Search for the cell housing the specified text and yield its [x, y] center coordinate. 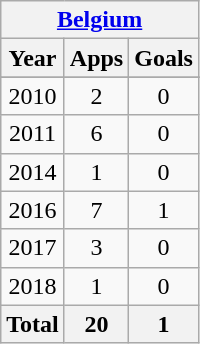
20 [96, 324]
Year [33, 58]
Total [33, 324]
2011 [33, 134]
6 [96, 134]
2010 [33, 96]
2017 [33, 248]
2016 [33, 210]
7 [96, 210]
3 [96, 248]
Goals [164, 58]
2014 [33, 172]
2 [96, 96]
2018 [33, 286]
Apps [96, 58]
Belgium [100, 20]
